Output the (X, Y) coordinate of the center of the cell containing the given text.  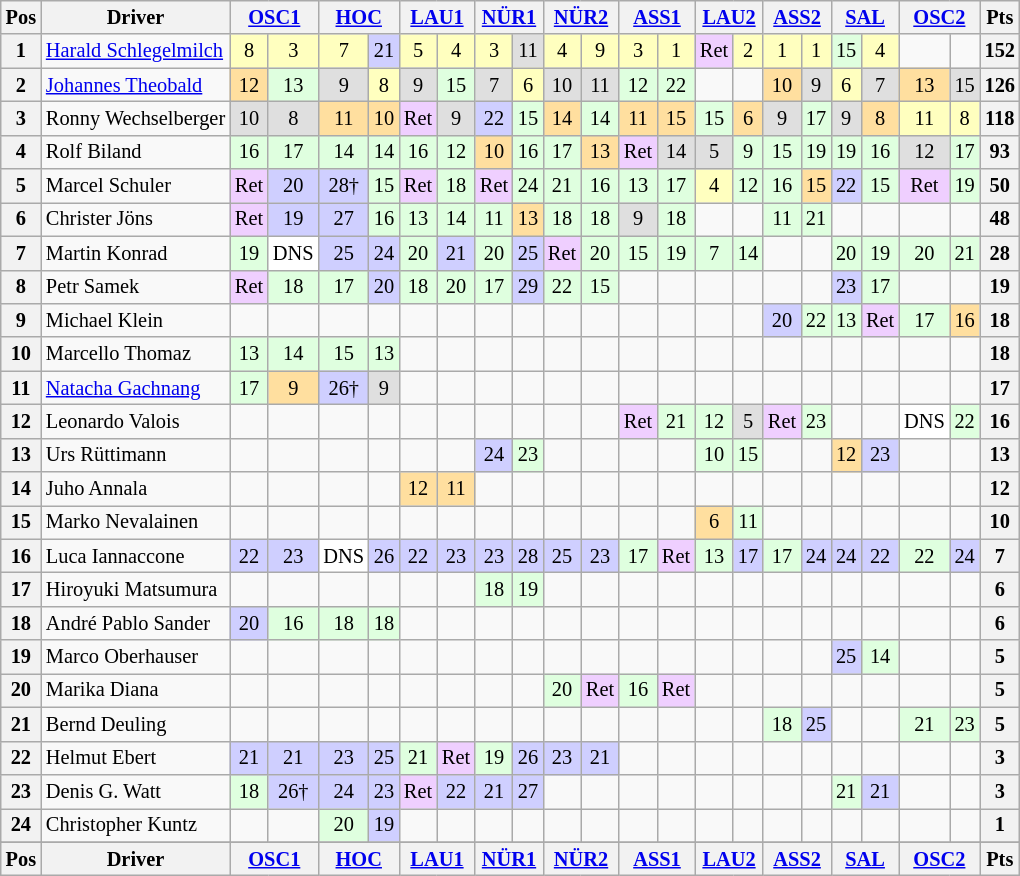
Urs Rüttimann (136, 455)
Leonardo Valois (136, 421)
50 (1000, 186)
Hiroyuki Matsumura (136, 589)
Marcel Schuler (136, 186)
152 (1000, 51)
Juho Annala (136, 489)
Denis G. Watt (136, 791)
Johannes Theobald (136, 85)
93 (1000, 152)
Luca Iannaccone (136, 556)
Martin Konrad (136, 253)
Marco Oberhauser (136, 657)
Petr Samek (136, 287)
48 (1000, 219)
Christopher Kuntz (136, 825)
Michael Klein (136, 320)
Marika Diana (136, 690)
118 (1000, 118)
Bernd Deuling (136, 724)
Christer Jöns (136, 219)
Helmut Ebert (136, 758)
Harald Schlegelmilch (136, 51)
126 (1000, 85)
Rolf Biland (136, 152)
Natacha Gachnang (136, 388)
Marcello Thomaz (136, 354)
28† (343, 186)
29 (528, 287)
André Pablo Sander (136, 623)
Ronny Wechselberger (136, 118)
Marko Nevalainen (136, 522)
